Extract the (x, y) coordinate from the center of the cell holding the provided text.  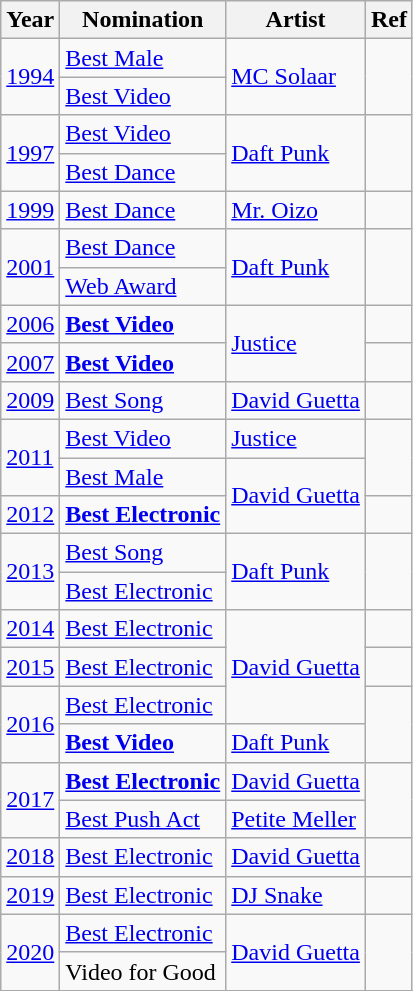
MC Solaar (296, 77)
Mr. Oizo (296, 210)
2017 (30, 800)
Artist (296, 20)
Video for Good (143, 971)
2006 (30, 324)
1994 (30, 77)
2015 (30, 667)
2012 (30, 515)
1999 (30, 210)
Petite Meller (296, 819)
Web Award (143, 286)
1997 (30, 153)
2019 (30, 895)
2013 (30, 572)
2014 (30, 629)
2009 (30, 400)
2001 (30, 267)
DJ Snake (296, 895)
2018 (30, 857)
2011 (30, 457)
Best Push Act (143, 819)
Nomination (143, 20)
2020 (30, 952)
Ref (388, 20)
Year (30, 20)
2016 (30, 724)
2007 (30, 362)
